From the cell containing the given text, extract its center point as (x, y) coordinate. 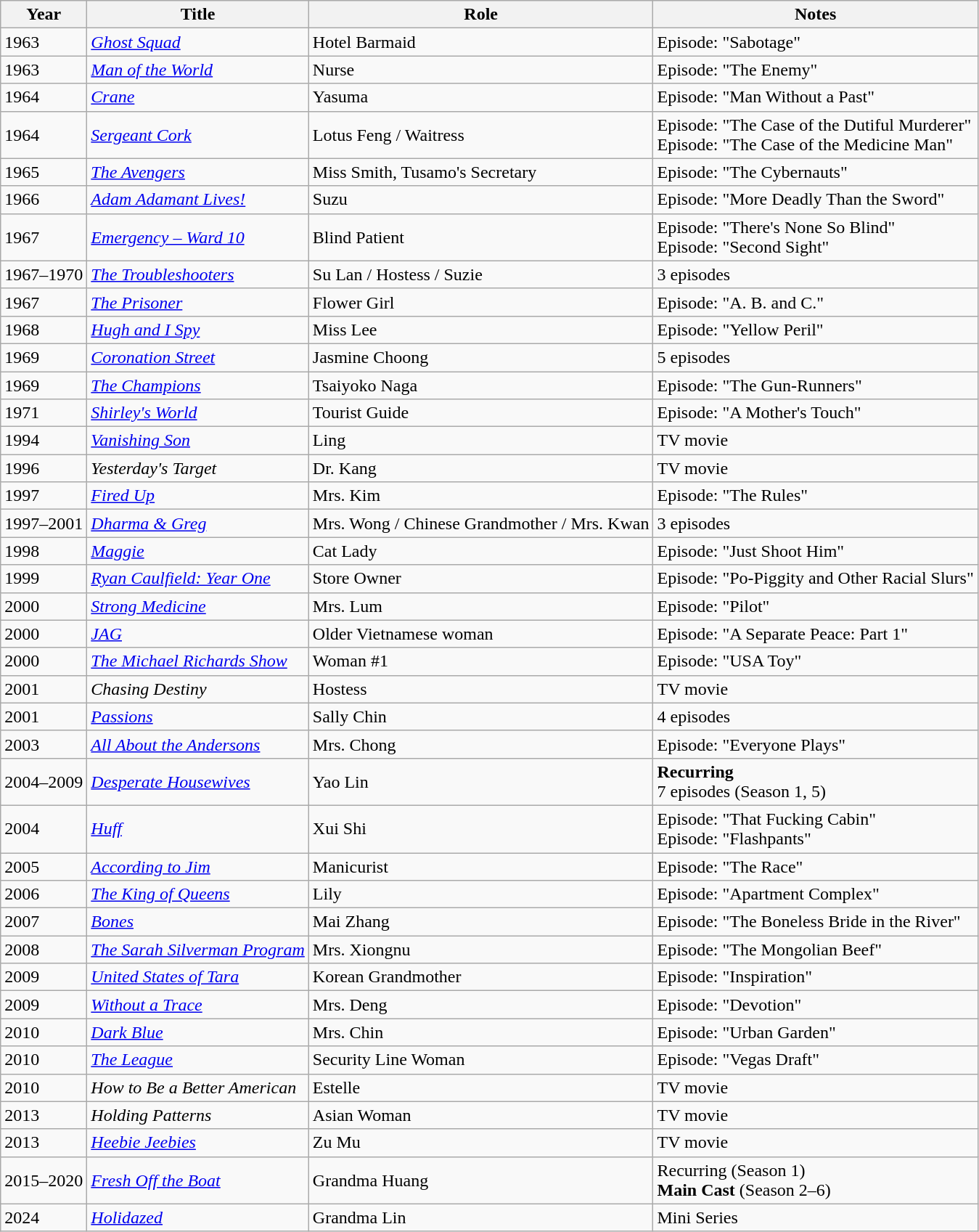
Yasuma (480, 97)
The Avengers (198, 172)
2008 (44, 950)
Mrs. Deng (480, 1005)
The Sarah Silverman Program (198, 950)
Episode: "Urban Garden" (816, 1032)
Cat Lady (480, 551)
Zu Mu (480, 1143)
Miss Smith, Tusamo's Secretary (480, 172)
Role (480, 15)
Episode: "USA Toy" (816, 661)
Sergeant Cork (198, 135)
Estelle (480, 1088)
Mrs. Lum (480, 606)
5 episodes (816, 357)
Yesterday's Target (198, 468)
Mrs. Chong (480, 744)
Recurring (Season 1)Main Cast (Season 2–6) (816, 1180)
Grandma Huang (480, 1180)
2015–2020 (44, 1180)
Tsaiyoko Naga (480, 385)
Blind Patient (480, 237)
1997 (44, 496)
Without a Trace (198, 1005)
Lily (480, 894)
2004 (44, 829)
Su Lan / Hostess / Suzie (480, 274)
1996 (44, 468)
Chasing Destiny (198, 689)
Security Line Woman (480, 1060)
Episode: "Po-Piggity and Other Racial Slurs" (816, 579)
Episode: "Yellow Peril" (816, 330)
Mrs. Chin (480, 1032)
Shirley's World (198, 413)
Emergency – Ward 10 (198, 237)
Fired Up (198, 496)
Episode: "Everyone Plays" (816, 744)
2006 (44, 894)
Title (198, 15)
1966 (44, 200)
Episode: "The Boneless Bride in the River" (816, 922)
Manicurist (480, 866)
Episode: "Devotion" (816, 1005)
1994 (44, 441)
All About the Andersons (198, 744)
1967–1970 (44, 274)
1968 (44, 330)
United States of Tara (198, 977)
Mini Series (816, 1217)
Crane (198, 97)
2003 (44, 744)
The League (198, 1060)
Episode: "Inspiration" (816, 977)
Suzu (480, 200)
Dharma & Greg (198, 523)
Hotel Barmaid (480, 42)
Hugh and I Spy (198, 330)
Passions (198, 717)
Tourist Guide (480, 413)
Ling (480, 441)
Year (44, 15)
Episode: "The Enemy" (816, 70)
Sally Chin (480, 717)
Episode: "Sabotage" (816, 42)
Ghost Squad (198, 42)
The Troubleshooters (198, 274)
Episode: "A Mother's Touch" (816, 413)
Episode: "The Cybernauts" (816, 172)
1971 (44, 413)
Episode: "The Rules" (816, 496)
How to Be a Better American (198, 1088)
Episode: "There's None So Blind"Episode: "Second Sight" (816, 237)
1965 (44, 172)
2005 (44, 866)
The Prisoner (198, 302)
The King of Queens (198, 894)
Mai Zhang (480, 922)
Episode: "The Mongolian Beef" (816, 950)
Mrs. Wong / Chinese Grandmother / Mrs. Kwan (480, 523)
Xui Shi (480, 829)
Dark Blue (198, 1032)
1998 (44, 551)
Desperate Housewives (198, 781)
Strong Medicine (198, 606)
Episode: "That Fucking Cabin"Episode: "Flashpants" (816, 829)
Recurring7 episodes (Season 1, 5) (816, 781)
Episode: "Vegas Draft" (816, 1060)
Episode: "The Gun-Runners" (816, 385)
Mrs. Xiongnu (480, 950)
Episode: "Man Without a Past" (816, 97)
Episode: "Just Shoot Him" (816, 551)
Notes (816, 15)
Asian Woman (480, 1115)
Coronation Street (198, 357)
Huff (198, 829)
Bones (198, 922)
2004–2009 (44, 781)
Store Owner (480, 579)
4 episodes (816, 717)
Episode: "A Separate Peace: Part 1" (816, 634)
Flower Girl (480, 302)
Man of the World (198, 70)
2024 (44, 1217)
According to Jim (198, 866)
Adam Adamant Lives! (198, 200)
Episode: "More Deadly Than the Sword" (816, 200)
Fresh Off the Boat (198, 1180)
Woman #1 (480, 661)
The Champions (198, 385)
Korean Grandmother (480, 977)
Vanishing Son (198, 441)
Jasmine Choong (480, 357)
Maggie (198, 551)
Yao Lin (480, 781)
Ryan Caulfield: Year One (198, 579)
The Michael Richards Show (198, 661)
Episode: "Apartment Complex" (816, 894)
JAG (198, 634)
Older Vietnamese woman (480, 634)
Heebie Jeebies (198, 1143)
Holding Patterns (198, 1115)
1999 (44, 579)
Lotus Feng / Waitress (480, 135)
Hostess (480, 689)
Holidazed (198, 1217)
Grandma Lin (480, 1217)
Episode: "Pilot" (816, 606)
Mrs. Kim (480, 496)
2007 (44, 922)
Episode: "The Race" (816, 866)
1997–2001 (44, 523)
Episode: "The Case of the Dutiful Murderer"Episode: "The Case of the Medicine Man" (816, 135)
Nurse (480, 70)
Miss Lee (480, 330)
Episode: "A. B. and C." (816, 302)
Dr. Kang (480, 468)
